Return (X, Y) of the center of cell containing provided text 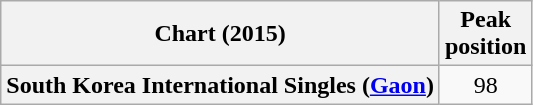
Peakposition (485, 34)
Chart (2015) (220, 34)
98 (485, 85)
South Korea International Singles (Gaon) (220, 85)
